Output the (x, y) coordinate of the center of the cell containing the given text.  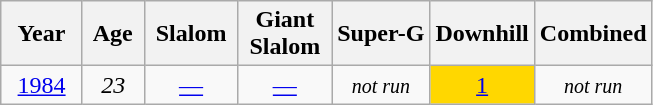
Downhill (482, 34)
Combined (593, 34)
Giant Slalom (285, 34)
Age (113, 34)
1 (482, 85)
Year (42, 34)
1984 (42, 85)
Super-G (381, 34)
23 (113, 85)
Slalom (191, 34)
